Capture the cell that displays the provided text and extract its [x, y] central coordinate. 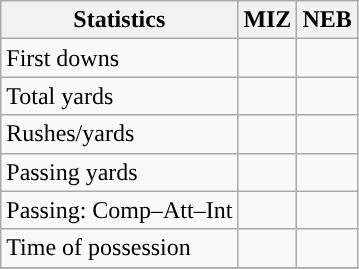
Time of possession [120, 248]
NEB [327, 20]
Passing: Comp–Att–Int [120, 210]
Statistics [120, 20]
MIZ [268, 20]
Total yards [120, 96]
Passing yards [120, 172]
Rushes/yards [120, 134]
First downs [120, 58]
